Provide the [X, Y] coordinate of the cell's center where the given text is located.  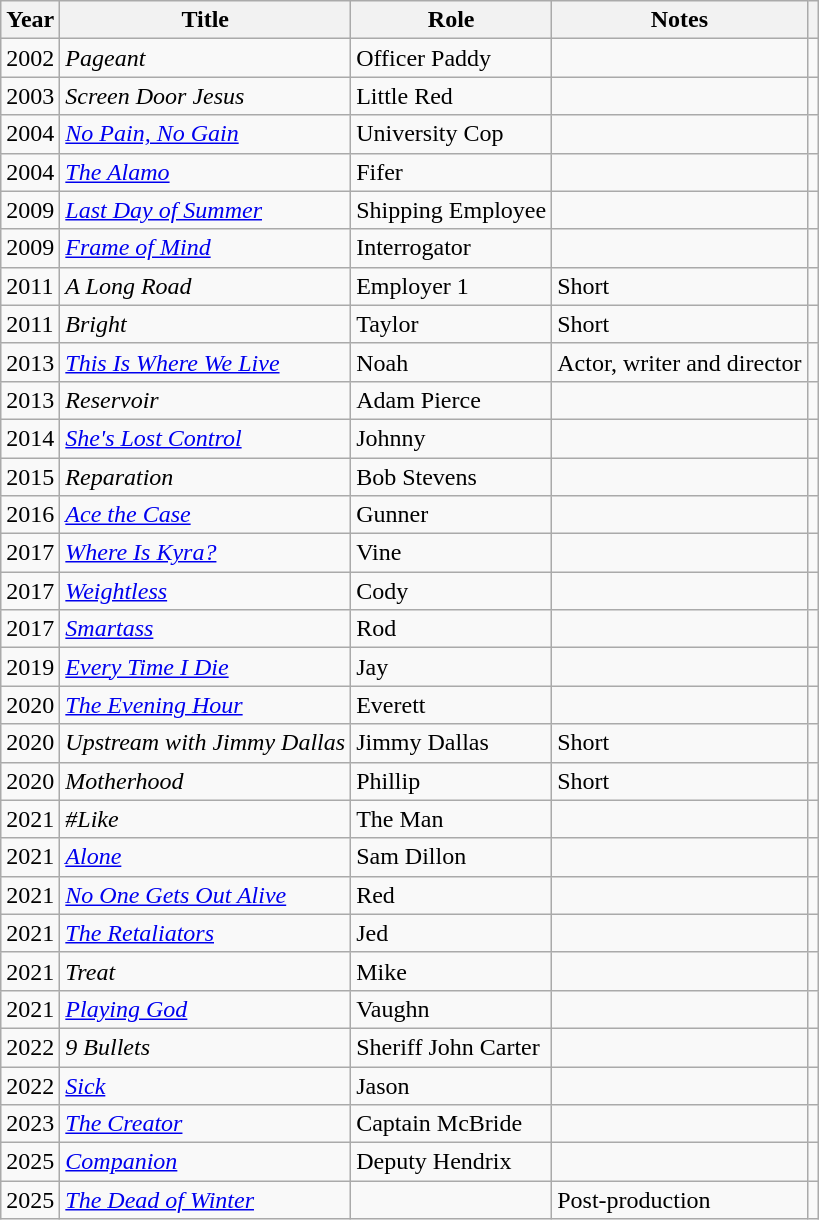
No One Gets Out Alive [206, 895]
Jason [452, 1085]
Noah [452, 362]
Smartass [206, 629]
Notes [680, 20]
Post-production [680, 1200]
Phillip [452, 781]
Bright [206, 324]
A Long Road [206, 286]
Vine [452, 553]
Alone [206, 857]
2016 [30, 515]
The Alamo [206, 172]
Fifer [452, 172]
Title [206, 20]
The Dead of Winter [206, 1200]
Everett [452, 705]
Frame of Mind [206, 248]
Reservoir [206, 400]
Sheriff John Carter [452, 1047]
2023 [30, 1124]
Bob Stevens [452, 477]
Motherhood [206, 781]
Sick [206, 1085]
Actor, writer and director [680, 362]
The Man [452, 819]
2019 [30, 667]
Screen Door Jesus [206, 96]
Interrogator [452, 248]
Role [452, 20]
Employer 1 [452, 286]
The Evening Hour [206, 705]
Ace the Case [206, 515]
Year [30, 20]
2014 [30, 438]
Weightless [206, 591]
No Pain, No Gain [206, 134]
2002 [30, 58]
Jay [452, 667]
Taylor [452, 324]
#Like [206, 819]
Captain McBride [452, 1124]
Johnny [452, 438]
Deputy Hendrix [452, 1162]
Jimmy Dallas [452, 743]
Upstream with Jimmy Dallas [206, 743]
The Creator [206, 1124]
Sam Dillon [452, 857]
Where Is Kyra? [206, 553]
Reparation [206, 477]
Pageant [206, 58]
Playing God [206, 1009]
9 Bullets [206, 1047]
Adam Pierce [452, 400]
Companion [206, 1162]
Last Day of Summer [206, 210]
University Cop [452, 134]
Every Time I Die [206, 667]
Jed [452, 933]
2015 [30, 477]
Shipping Employee [452, 210]
Gunner [452, 515]
Red [452, 895]
Mike [452, 971]
Cody [452, 591]
Treat [206, 971]
This Is Where We Live [206, 362]
The Retaliators [206, 933]
She's Lost Control [206, 438]
Officer Paddy [452, 58]
Little Red [452, 96]
Rod [452, 629]
Vaughn [452, 1009]
2003 [30, 96]
